Find where the given text appears and provide that cell's center as [X, Y] coordinate. 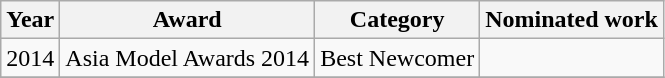
2014 [30, 58]
Nominated work [572, 20]
Award [188, 20]
Category [398, 20]
Asia Model Awards 2014 [188, 58]
Best Newcomer [398, 58]
Year [30, 20]
